Locate the cell with the specified text and output its [x, y] center coordinate. 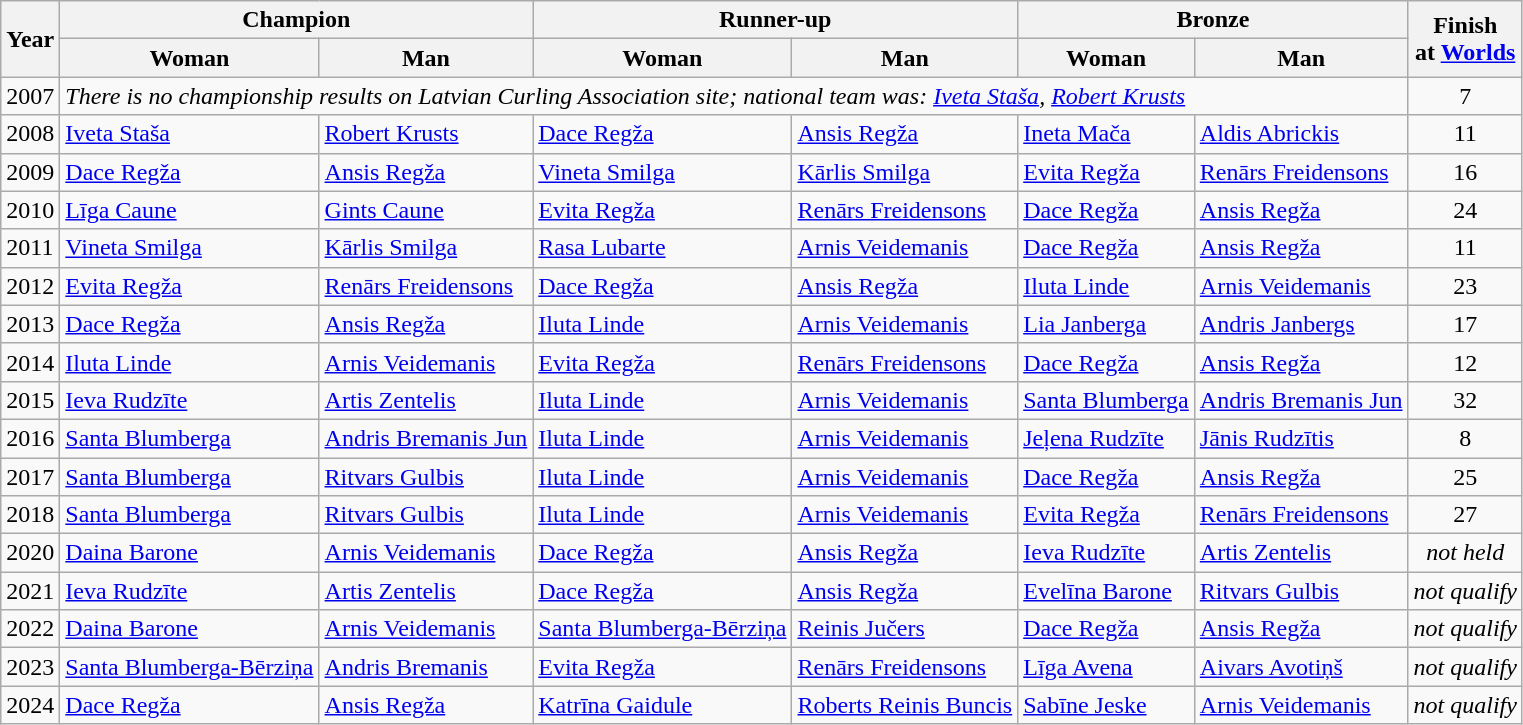
Rasa Lubarte [662, 248]
Robert Krusts [426, 134]
23 [1465, 286]
32 [1465, 400]
Lia Janberga [1106, 324]
2024 [30, 705]
2012 [30, 286]
2020 [30, 553]
Finishat Worlds [1465, 39]
Champion [296, 20]
24 [1465, 210]
Katrīna Gaidule [662, 705]
Līga Avena [1106, 667]
Ineta Mača [1106, 134]
25 [1465, 477]
2018 [30, 515]
8 [1465, 438]
2017 [30, 477]
2009 [30, 172]
Jānis Rudzītis [1301, 438]
2011 [30, 248]
27 [1465, 515]
2021 [30, 591]
Andris Janbergs [1301, 324]
Reinis Jučers [905, 629]
Roberts Reinis Buncis [905, 705]
2022 [30, 629]
not held [1465, 553]
Jeļena Rudzīte [1106, 438]
16 [1465, 172]
Aivars Avotiņš [1301, 667]
2015 [30, 400]
Iveta Staša [190, 134]
2007 [30, 96]
Sabīne Jeske [1106, 705]
12 [1465, 362]
There is no championship results on Latvian Curling Association site; national team was: Iveta Staša, Robert Krusts [734, 96]
2023 [30, 667]
Bronze [1213, 20]
2013 [30, 324]
Andris Bremanis [426, 667]
Evelīna Barone [1106, 591]
7 [1465, 96]
Aldis Abrickis [1301, 134]
Year [30, 39]
2014 [30, 362]
2010 [30, 210]
2016 [30, 438]
17 [1465, 324]
Runner-up [776, 20]
2008 [30, 134]
Līga Caune [190, 210]
Gints Caune [426, 210]
